Return [x, y] of the center of cell containing provided text 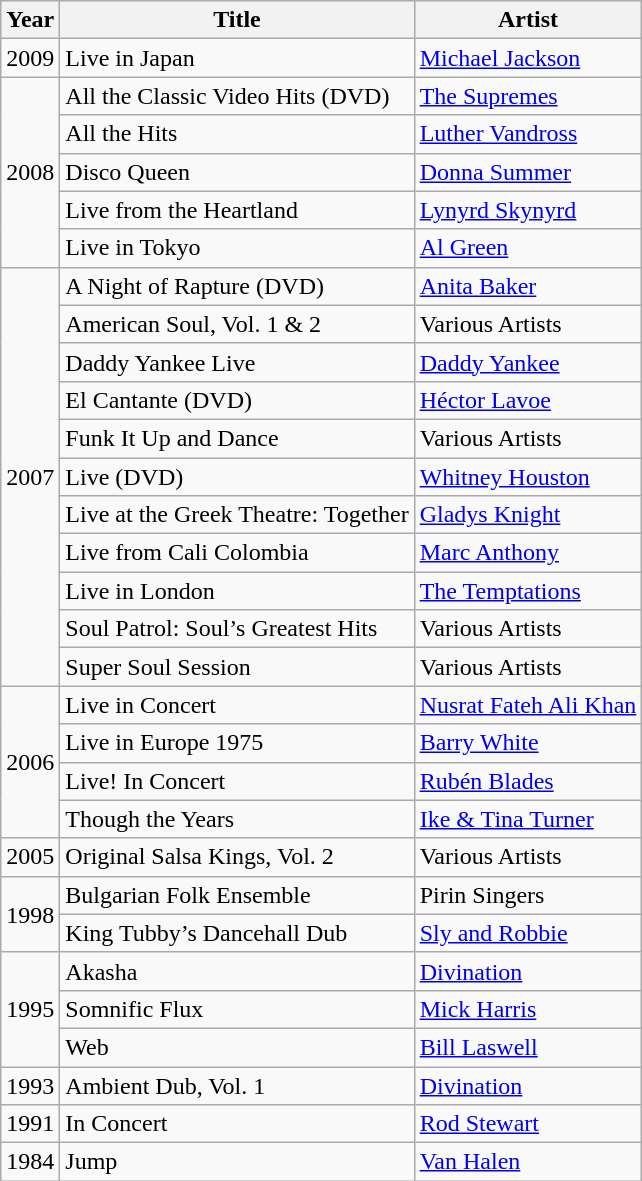
Anita Baker [528, 286]
Live in Europe 1975 [237, 743]
1998 [30, 914]
The Supremes [528, 96]
Title [237, 20]
2009 [30, 58]
Barry White [528, 743]
Bulgarian Folk Ensemble [237, 895]
Donna Summer [528, 172]
Jump [237, 1162]
Ambient Dub, Vol. 1 [237, 1085]
The Temptations [528, 591]
Sly and Robbie [528, 933]
Live in Concert [237, 705]
Luther Vandross [528, 134]
Year [30, 20]
Mick Harris [528, 1009]
Somnific Flux [237, 1009]
Soul Patrol: Soul’s Greatest Hits [237, 629]
Disco Queen [237, 172]
Artist [528, 20]
American Soul, Vol. 1 & 2 [237, 324]
Akasha [237, 971]
Web [237, 1047]
Live at the Greek Theatre: Together [237, 515]
Live! In Concert [237, 781]
A Night of Rapture (DVD) [237, 286]
King Tubby’s Dancehall Dub [237, 933]
Marc Anthony [528, 553]
Ike & Tina Turner [528, 819]
Al Green [528, 248]
Bill Laswell [528, 1047]
Pirin Singers [528, 895]
Live in London [237, 591]
Live (DVD) [237, 477]
Live from the Heartland [237, 210]
Live in Tokyo [237, 248]
Gladys Knight [528, 515]
2006 [30, 762]
Rod Stewart [528, 1124]
Daddy Yankee [528, 362]
Original Salsa Kings, Vol. 2 [237, 857]
Héctor Lavoe [528, 400]
1984 [30, 1162]
Super Soul Session [237, 667]
In Concert [237, 1124]
Michael Jackson [528, 58]
El Cantante (DVD) [237, 400]
1991 [30, 1124]
Live in Japan [237, 58]
2005 [30, 857]
Rubén Blades [528, 781]
All the Hits [237, 134]
Live from Cali Colombia [237, 553]
Though the Years [237, 819]
Funk It Up and Dance [237, 438]
2007 [30, 476]
1995 [30, 1009]
Nusrat Fateh Ali Khan [528, 705]
Whitney Houston [528, 477]
Lynyrd Skynyrd [528, 210]
All the Classic Video Hits (DVD) [237, 96]
1993 [30, 1085]
2008 [30, 172]
Daddy Yankee Live [237, 362]
Van Halen [528, 1162]
